Locate the cell with the specified text and output its [X, Y] center coordinate. 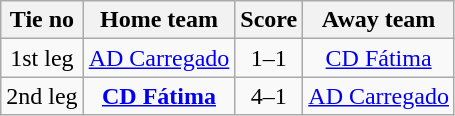
Tie no [42, 20]
Score [269, 20]
2nd leg [42, 96]
1st leg [42, 58]
1–1 [269, 58]
4–1 [269, 96]
Home team [159, 20]
Away team [379, 20]
